Detect which cell encompasses the target text, then output its (x, y) center coordinate. 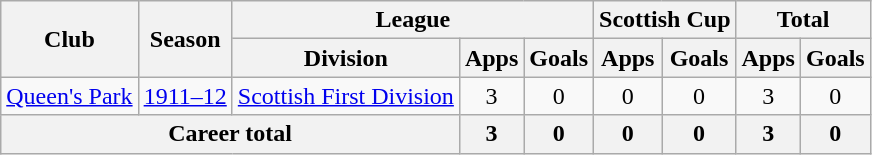
Club (70, 39)
League (412, 20)
1911–12 (185, 96)
Queen's Park (70, 96)
Scottish Cup (665, 20)
Season (185, 39)
Career total (230, 134)
Total (803, 20)
Division (346, 58)
Scottish First Division (346, 96)
